Identify which cell holds the provided text, then report its [x, y] central coordinate. 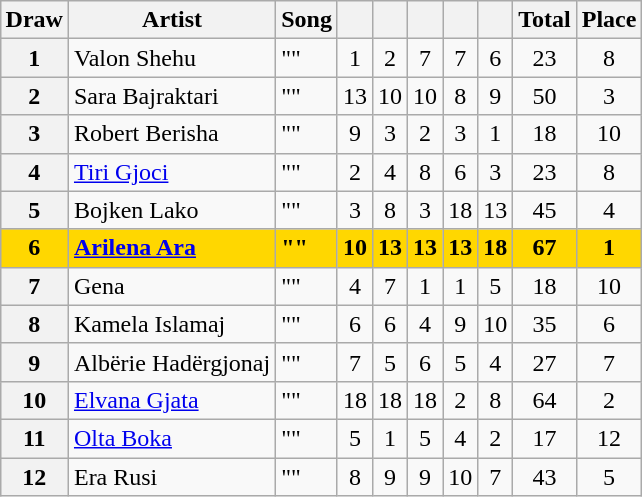
Tiri Gjoci [172, 172]
Albërie Hadërgjonaj [172, 362]
45 [545, 210]
Valon Shehu [172, 58]
Kamela Islamaj [172, 324]
35 [545, 324]
11 [34, 438]
Bojken Lako [172, 210]
Song [307, 20]
17 [545, 438]
Elvana Gjata [172, 400]
27 [545, 362]
Artist [172, 20]
Sara Bajraktari [172, 96]
Arilena Ara [172, 248]
50 [545, 96]
Olta Boka [172, 438]
Place [609, 20]
43 [545, 477]
67 [545, 248]
Draw [34, 20]
64 [545, 400]
Robert Berisha [172, 134]
Gena [172, 286]
Era Rusi [172, 477]
Total [545, 20]
